For the text-containing cell, return its midpoint in (X, Y) coordinate format. 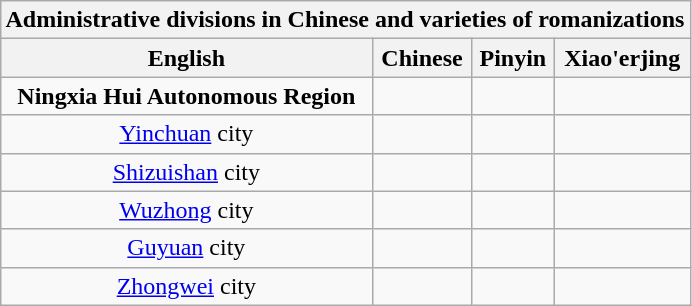
Guyuan city (186, 248)
Zhongwei city (186, 286)
Yinchuan city (186, 134)
Wuzhong city (186, 210)
Xiao'erjing (622, 58)
Chinese (422, 58)
Ningxia Hui Autonomous Region (186, 96)
Pinyin (512, 58)
Shizuishan city (186, 172)
English (186, 58)
Administrative divisions in Chinese and varieties of romanizations (345, 20)
